Locate the cell with the specified text and output its (X, Y) center coordinate. 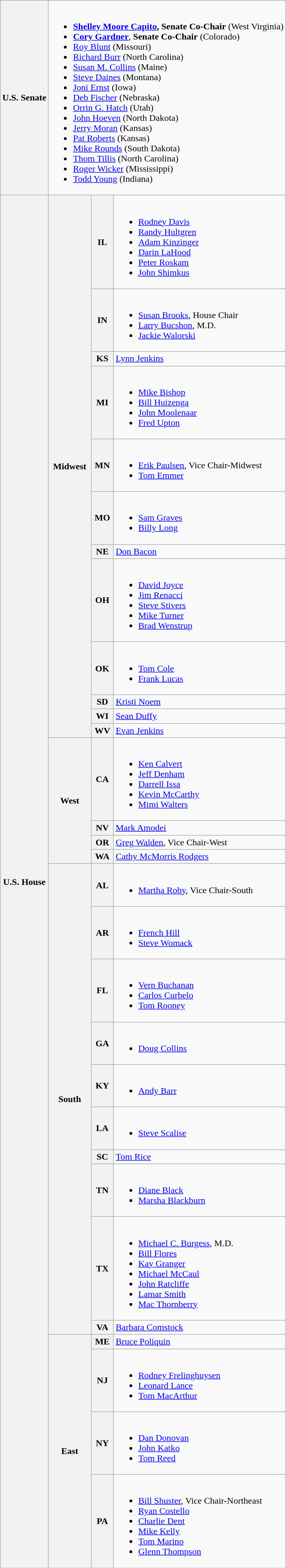
WA (102, 857)
Sam GravesBilly Long (200, 518)
Rodney DavisRandy HultgrenAdam KinzingerDarin LaHoodPeter RoskamJohn Shimkus (200, 242)
Susan Brooks, House ChairLarry Bucshon, M.D.Jackie Walorski (200, 320)
Midwest (69, 467)
NV (102, 828)
Bill Shuster, Vice Chair-NortheastRyan CostelloCharlie DentMike KellyTom MarinoGlenn Thompson (200, 1521)
Don Bacon (200, 551)
Martha Roby, Vice Chair-South (200, 885)
Tom Rice (200, 1157)
MI (102, 402)
Diane BlackMarsha Blackburn (200, 1190)
CA (102, 779)
Cathy McMorris Rodgers (200, 857)
LA (102, 1128)
ME (102, 1341)
Lynn Jenkins (200, 359)
French HillSteve Womack (200, 933)
FL (102, 991)
Steve Scalise (200, 1128)
Kristi Noem (200, 702)
U.S. Senate (24, 98)
TX (102, 1268)
Barbara Comstock (200, 1327)
OK (102, 668)
Vern BuchananCarlos CurbeloTom Rooney (200, 991)
Sean Duffy (200, 716)
AL (102, 885)
KY (102, 1085)
Greg Walden, Vice Chair-West (200, 842)
OH (102, 600)
TN (102, 1190)
West (69, 801)
East (69, 1451)
PA (102, 1521)
Erik Paulsen, Vice Chair-MidwestTom Emmer (200, 465)
South (69, 1099)
NY (102, 1443)
Mike BishopBill HuizengaJohn MoolenaarFred Upton (200, 402)
WV (102, 731)
Tom ColeFrank Lucas (200, 668)
IL (102, 242)
Rodney FrelinghuysenLeonard LanceTom MacArthur (200, 1381)
MN (102, 465)
David JoyceJim RenacciSteve StiversMike TurnerBrad Wenstrup (200, 600)
Bruce Poliquin (200, 1341)
WI (102, 716)
IN (102, 320)
KS (102, 359)
OR (102, 842)
U.S. House (24, 881)
NJ (102, 1381)
Doug Collins (200, 1043)
SC (102, 1157)
VA (102, 1327)
Michael C. Burgess, M.D.Bill FloresKay GrangerMichael McCaulJohn RatcliffeLamar SmithMac Thornberry (200, 1268)
Dan DonovanJohn KatkoTom Reed (200, 1443)
Ken CalvertJeff DenhamDarrell IssaKevin McCarthyMimi Walters (200, 779)
Andy Barr (200, 1085)
Evan Jenkins (200, 731)
GA (102, 1043)
MO (102, 518)
AR (102, 933)
SD (102, 702)
Mark Amodei (200, 828)
NE (102, 551)
